For the text-containing cell, return its midpoint in (X, Y) coordinate format. 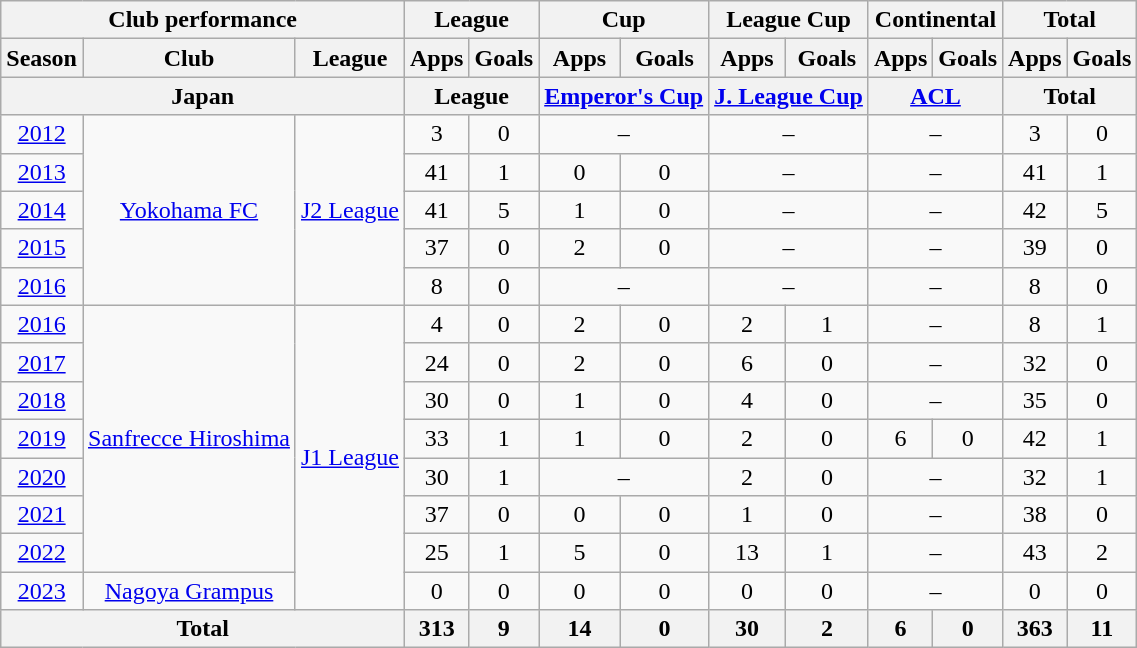
2019 (42, 438)
35 (1035, 400)
Continental (935, 20)
14 (580, 629)
2013 (42, 172)
2021 (42, 515)
Sanfrecce Hiroshima (188, 438)
2014 (42, 210)
2022 (42, 553)
39 (1035, 248)
13 (748, 553)
33 (437, 438)
J1 League (350, 457)
Season (42, 58)
43 (1035, 553)
313 (437, 629)
Cup (624, 20)
2017 (42, 362)
9 (504, 629)
2023 (42, 591)
2020 (42, 477)
2015 (42, 248)
League Cup (789, 20)
2018 (42, 400)
Japan (203, 96)
2012 (42, 134)
J. League Cup (789, 96)
Nagoya Grampus (188, 591)
11 (1102, 629)
Club (188, 58)
ACL (935, 96)
Club performance (203, 20)
25 (437, 553)
Yokohama FC (188, 210)
J2 League (350, 210)
38 (1035, 515)
Emperor's Cup (624, 96)
363 (1035, 629)
24 (437, 362)
